Identify which cell holds the provided text, then report its [x, y] central coordinate. 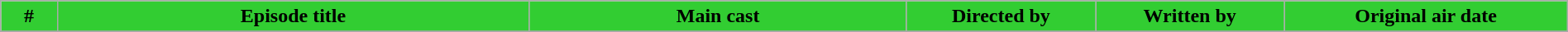
Episode title [293, 16]
# [29, 16]
Main cast [718, 16]
Directed by [1001, 16]
Written by [1190, 16]
Original air date [1426, 16]
